Pinpoint the cell where the given text exists, returning its [x, y] midpoint coordinate. 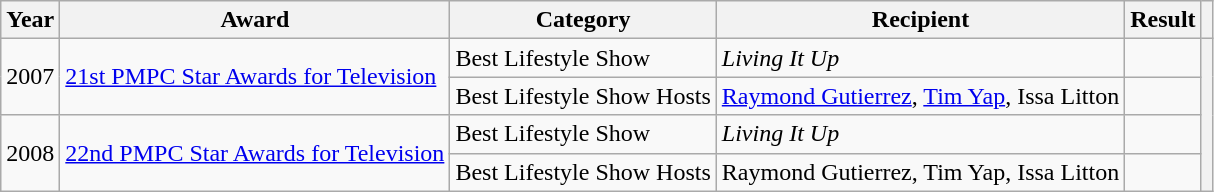
21st PMPC Star Awards for Television [255, 77]
Recipient [920, 20]
Result [1163, 20]
2008 [30, 153]
2007 [30, 77]
Award [255, 20]
Year [30, 20]
22nd PMPC Star Awards for Television [255, 153]
Category [583, 20]
